Detect which cell encompasses the target text, then output its [x, y] center coordinate. 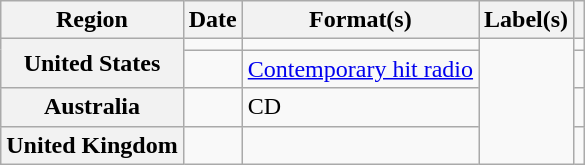
Date [212, 20]
Region [92, 20]
United Kingdom [92, 145]
Label(s) [526, 20]
Contemporary hit radio [360, 69]
Australia [92, 107]
United States [92, 64]
CD [360, 107]
Format(s) [360, 20]
